For the text-containing cell, return its midpoint in [x, y] coordinate format. 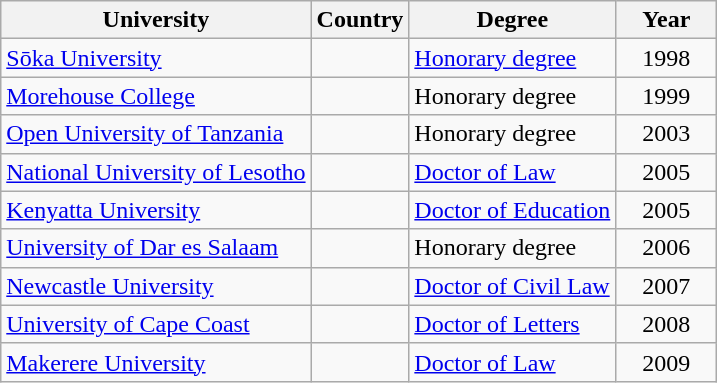
Degree [512, 20]
Doctor of Letters [512, 324]
University of Dar es Salaam [156, 248]
2007 [666, 286]
2006 [666, 248]
University of Cape Coast [156, 324]
Doctor of Civil Law [512, 286]
Newcastle University [156, 286]
2008 [666, 324]
2003 [666, 134]
2009 [666, 362]
Sōka University [156, 58]
Year [666, 20]
National University of Lesotho [156, 172]
Morehouse College [156, 96]
Doctor of Education [512, 210]
1998 [666, 58]
Makerere University [156, 362]
University [156, 20]
Kenyatta University [156, 210]
Country [360, 20]
1999 [666, 96]
Open University of Tanzania [156, 134]
